Output the [X, Y] coordinate of the center of the cell containing the given text.  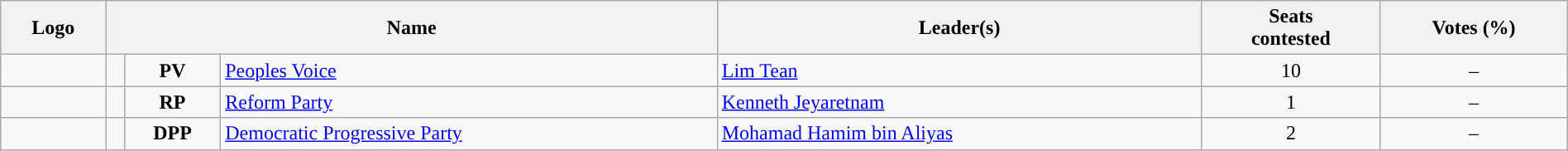
Peoples Voice [469, 71]
Logo [53, 28]
2 [1291, 134]
Lim Tean [959, 71]
PV [172, 71]
Votes (%) [1474, 28]
Kenneth Jeyaretnam [959, 102]
Leader(s) [959, 28]
Name [412, 28]
DPP [172, 134]
1 [1291, 102]
Mohamad Hamim bin Aliyas [959, 134]
RP [172, 102]
Reform Party [469, 102]
10 [1291, 71]
Democratic Progressive Party [469, 134]
Seatscontested [1291, 28]
